Search for the cell housing the specified text and yield its (X, Y) center coordinate. 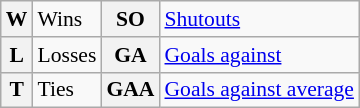
SO (130, 19)
GAA (130, 90)
T (17, 90)
Goals against (259, 55)
Wins (66, 19)
L (17, 55)
Losses (66, 55)
W (17, 19)
GA (130, 55)
Goals against average (259, 90)
Ties (66, 90)
Shutouts (259, 19)
